From the cell containing the given text, extract its center point as (x, y) coordinate. 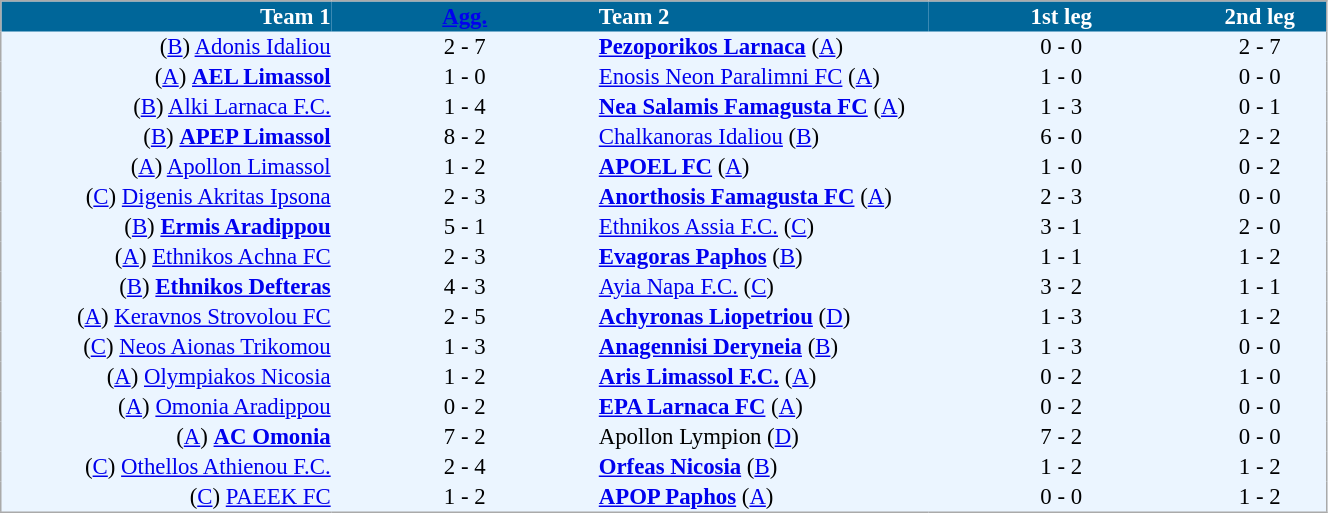
Team 2 (762, 16)
(A) Apollon Limassol (166, 167)
(B) Adonis Idaliou (166, 47)
APOEL FC (A) (762, 167)
Apollon Lympion (D) (762, 437)
5 - 1 (464, 227)
Orfeas Nicosia (B) (762, 467)
Anagennisi Deryneia (B) (762, 347)
4 - 3 (464, 287)
6 - 0 (1062, 137)
(B) Ermis Aradippou (166, 227)
Chalkanoras Idaliou (B) (762, 137)
Ayia Napa F.C. (C) (762, 287)
Anorthosis Famagusta FC (A) (762, 197)
(B) APEP Limassol (166, 137)
(C) Othellos Athienou F.C. (166, 467)
(C) PAEEK FC (166, 497)
2nd leg (1260, 16)
2 - 5 (464, 317)
0 - 1 (1260, 107)
Enosis Neon Paralimni FC (A) (762, 77)
(B) Ethnikos Defteras (166, 287)
2 - 4 (464, 467)
(C) Digenis Akritas Ipsona (166, 197)
(A) AC Omonia (166, 437)
Ethnikos Assia F.C. (C) (762, 227)
3 - 2 (1062, 287)
Team 1 (166, 16)
Achyronas Liopetriou (D) (762, 317)
(C) Neos Aionas Trikomou (166, 347)
EPA Larnaca FC (A) (762, 407)
1 - 4 (464, 107)
(A) Ethnikos Achna FC (166, 257)
(A) AEL Limassol (166, 77)
APOP Paphos (A) (762, 497)
Pezoporikos Larnaca (A) (762, 47)
8 - 2 (464, 137)
(A) Keravnos Strovolou FC (166, 317)
(A) Olympiakos Nicosia (166, 377)
(A) Omonia Aradippou (166, 407)
3 - 1 (1062, 227)
Evagoras Paphos (B) (762, 257)
2 - 2 (1260, 137)
Agg. (464, 16)
2 - 0 (1260, 227)
1st leg (1062, 16)
(B) Alki Larnaca F.C. (166, 107)
Nea Salamis Famagusta FC (A) (762, 107)
Aris Limassol F.C. (A) (762, 377)
